Find where the given text appears and provide that cell's center as (x, y) coordinate. 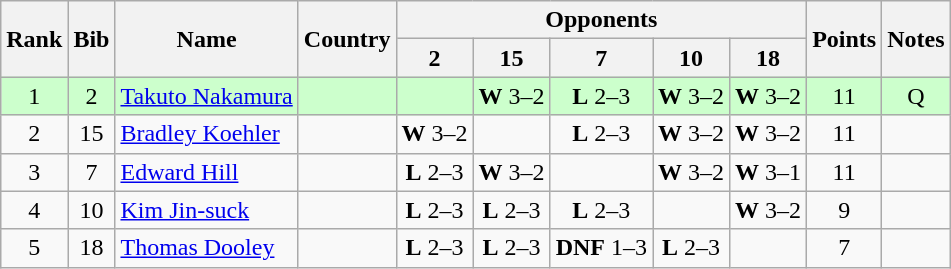
Notes (916, 39)
Bradley Koehler (206, 134)
Kim Jin-suck (206, 210)
Rank (34, 39)
Thomas Dooley (206, 248)
Name (206, 39)
9 (844, 210)
W 3–1 (768, 172)
1 (34, 96)
5 (34, 248)
Edward Hill (206, 172)
Opponents (602, 20)
DNF 1–3 (601, 248)
Q (916, 96)
Takuto Nakamura (206, 96)
4 (34, 210)
3 (34, 172)
Points (844, 39)
Bib (92, 39)
Country (347, 39)
